Provide the [X, Y] coordinate of the cell's center where the given text is located.  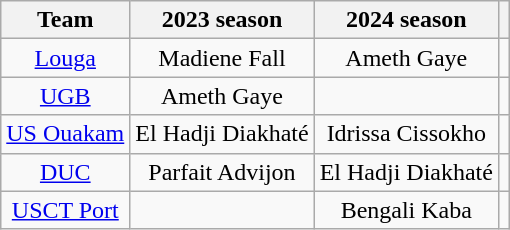
USCT Port [66, 210]
US Ouakam [66, 134]
Idrissa Cissokho [406, 134]
DUC [66, 172]
Madiene Fall [222, 58]
2023 season [222, 20]
2024 season [406, 20]
Bengali Kaba [406, 210]
UGB [66, 96]
Team [66, 20]
Louga [66, 58]
Parfait Advijon [222, 172]
